Capture the cell that displays the provided text and extract its (X, Y) central coordinate. 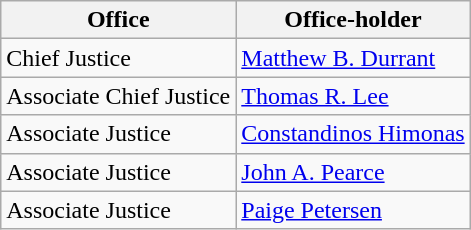
Chief Justice (118, 58)
Thomas R. Lee (353, 96)
Constandinos Himonas (353, 134)
Matthew B. Durrant (353, 58)
Office (118, 20)
Office-holder (353, 20)
John A. Pearce (353, 172)
Associate Chief Justice (118, 96)
Paige Petersen (353, 210)
